Scan for the cell matching the given text and deliver its (X, Y) coordinate at center. 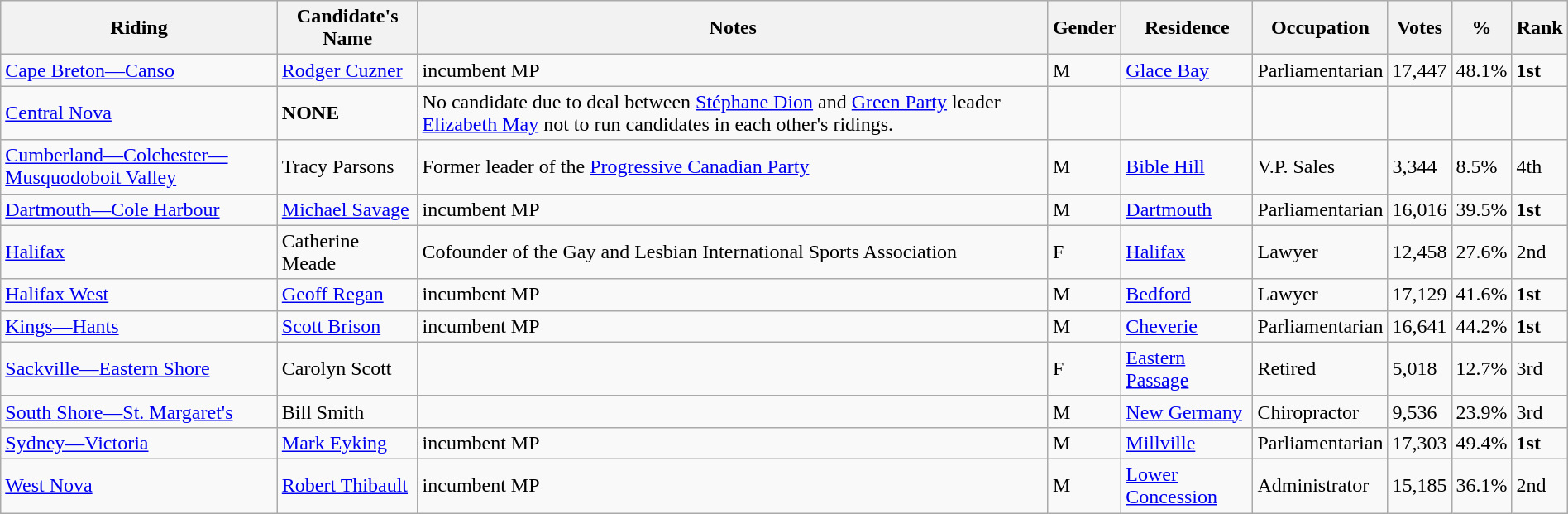
17,129 (1419, 295)
NONE (347, 113)
Residence (1188, 28)
23.9% (1482, 411)
48.1% (1482, 70)
Former leader of the Progressive Canadian Party (733, 167)
Rank (1540, 28)
V.P. Sales (1320, 167)
Mark Eyking (347, 443)
Notes (733, 28)
27.6% (1482, 252)
5,018 (1419, 369)
41.6% (1482, 295)
Candidate's Name (347, 28)
Catherine Meade (347, 252)
Cofounder of the Gay and Lesbian International Sports Association (733, 252)
New Germany (1188, 411)
% (1482, 28)
Carolyn Scott (347, 369)
Dartmouth (1188, 209)
15,185 (1419, 485)
8.5% (1482, 167)
Halifax West (139, 295)
Occupation (1320, 28)
Administrator (1320, 485)
Bible Hill (1188, 167)
Geoff Regan (347, 295)
Cumberland—Colchester—Musquodoboit Valley (139, 167)
4th (1540, 167)
Kings—Hants (139, 326)
South Shore—St. Margaret's (139, 411)
16,016 (1419, 209)
16,641 (1419, 326)
Gender (1084, 28)
12.7% (1482, 369)
Glace Bay (1188, 70)
Cheverie (1188, 326)
Cape Breton—Canso (139, 70)
Central Nova (139, 113)
Retired (1320, 369)
Bedford (1188, 295)
9,536 (1419, 411)
Riding (139, 28)
Scott Brison (347, 326)
12,458 (1419, 252)
49.4% (1482, 443)
Votes (1419, 28)
Sydney—Victoria (139, 443)
Eastern Passage (1188, 369)
Lower Concession (1188, 485)
44.2% (1482, 326)
West Nova (139, 485)
39.5% (1482, 209)
Bill Smith (347, 411)
3,344 (1419, 167)
36.1% (1482, 485)
Robert Thibault (347, 485)
Chiropractor (1320, 411)
Sackville—Eastern Shore (139, 369)
Dartmouth—Cole Harbour (139, 209)
17,447 (1419, 70)
Tracy Parsons (347, 167)
Rodger Cuzner (347, 70)
Millville (1188, 443)
No candidate due to deal between Stéphane Dion and Green Party leader Elizabeth May not to run candidates in each other's ridings. (733, 113)
Michael Savage (347, 209)
17,303 (1419, 443)
